Find where the given text appears and provide that cell's center as [x, y] coordinate. 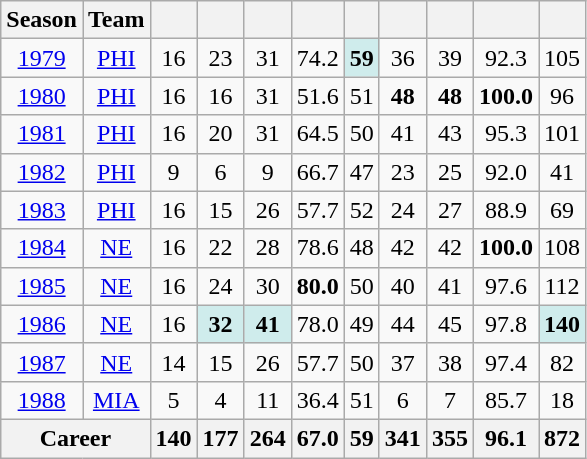
105 [562, 58]
1987 [42, 362]
49 [362, 324]
39 [450, 58]
Season [42, 20]
101 [562, 134]
92.3 [506, 58]
1980 [42, 96]
1983 [42, 210]
11 [268, 400]
69 [562, 210]
112 [562, 286]
43 [450, 134]
7 [450, 400]
177 [220, 438]
80.0 [318, 286]
MIA [116, 400]
78.6 [318, 248]
40 [402, 286]
78.0 [318, 324]
1988 [42, 400]
97.8 [506, 324]
51.6 [318, 96]
22 [220, 248]
30 [268, 286]
Team [116, 20]
1981 [42, 134]
1979 [42, 58]
92.0 [506, 172]
67.0 [318, 438]
88.9 [506, 210]
96 [562, 96]
52 [362, 210]
872 [562, 438]
18 [562, 400]
95.3 [506, 134]
85.7 [506, 400]
108 [562, 248]
28 [268, 248]
Career [76, 438]
20 [220, 134]
97.4 [506, 362]
47 [362, 172]
32 [220, 324]
1984 [42, 248]
96.1 [506, 438]
82 [562, 362]
14 [174, 362]
4 [220, 400]
37 [402, 362]
5 [174, 400]
355 [450, 438]
38 [450, 362]
1986 [42, 324]
36 [402, 58]
1985 [42, 286]
341 [402, 438]
264 [268, 438]
25 [450, 172]
27 [450, 210]
44 [402, 324]
36.4 [318, 400]
64.5 [318, 134]
1982 [42, 172]
97.6 [506, 286]
74.2 [318, 58]
45 [450, 324]
66.7 [318, 172]
